Return [X, Y] of the center of cell containing provided text 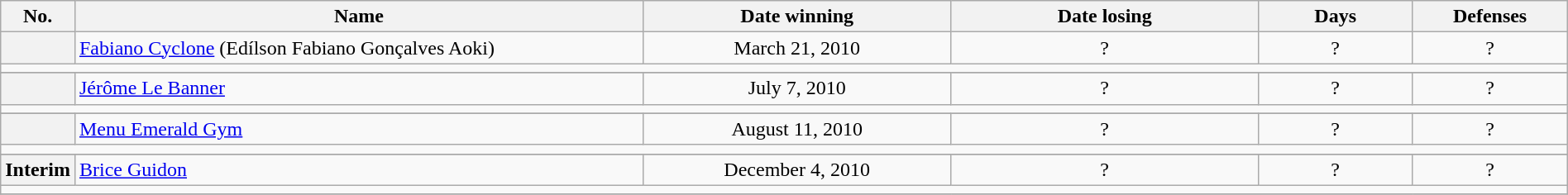
March 21, 2010 [796, 48]
August 11, 2010 [796, 129]
Jérôme Le Banner [359, 88]
Menu Emerald Gym [359, 129]
No. [38, 17]
Name [359, 17]
December 4, 2010 [796, 169]
Date losing [1105, 17]
Interim [38, 169]
Days [1335, 17]
Date winning [796, 17]
July 7, 2010 [796, 88]
Defenses [1490, 17]
Fabiano Cyclone (Edílson Fabiano Gonçalves Aoki) [359, 48]
Brice Guidon [359, 169]
